Extract the [x, y] coordinate from the center of the cell holding the provided text.  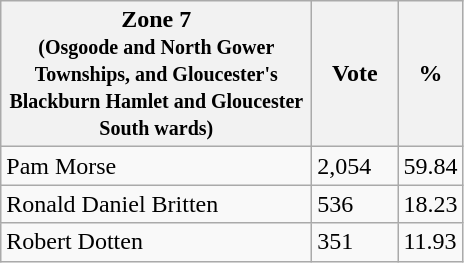
Pam Morse [156, 166]
2,054 [355, 166]
Robert Dotten [156, 242]
Vote [355, 74]
% [430, 74]
536 [355, 204]
59.84 [430, 166]
18.23 [430, 204]
351 [355, 242]
Ronald Daniel Britten [156, 204]
11.93 [430, 242]
Zone 7 (Osgoode and North Gower Townships, and Gloucester's Blackburn Hamlet and Gloucester South wards) [156, 74]
